Return (X, Y) of the center of cell containing provided text 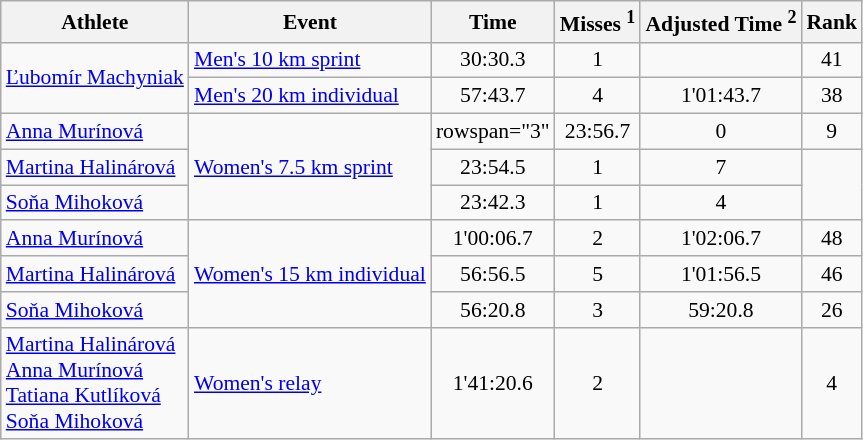
1'01:43.7 (720, 96)
Men's 10 km sprint (310, 60)
Women's 15 km individual (310, 274)
Time (493, 22)
Women's relay (310, 383)
Athlete (95, 22)
57:43.7 (493, 96)
56:20.8 (493, 310)
41 (832, 60)
1'01:56.5 (720, 274)
30:30.3 (493, 60)
3 (598, 310)
Ľubomír Machyniak (95, 78)
26 (832, 310)
1'02:06.7 (720, 239)
9 (832, 132)
1'41:20.6 (493, 383)
7 (720, 167)
23:42.3 (493, 203)
56:56.5 (493, 274)
38 (832, 96)
1'00:06.7 (493, 239)
Men's 20 km individual (310, 96)
23:54.5 (493, 167)
48 (832, 239)
Martina HalinárováAnna MurínováTatiana KutlíkováSoňa Mihoková (95, 383)
Rank (832, 22)
Adjusted Time 2 (720, 22)
23:56.7 (598, 132)
Women's 7.5 km sprint (310, 168)
5 (598, 274)
46 (832, 274)
rowspan="3" (493, 132)
Misses 1 (598, 22)
0 (720, 132)
Event (310, 22)
59:20.8 (720, 310)
